Locate the cell with the specified text and output its (x, y) center coordinate. 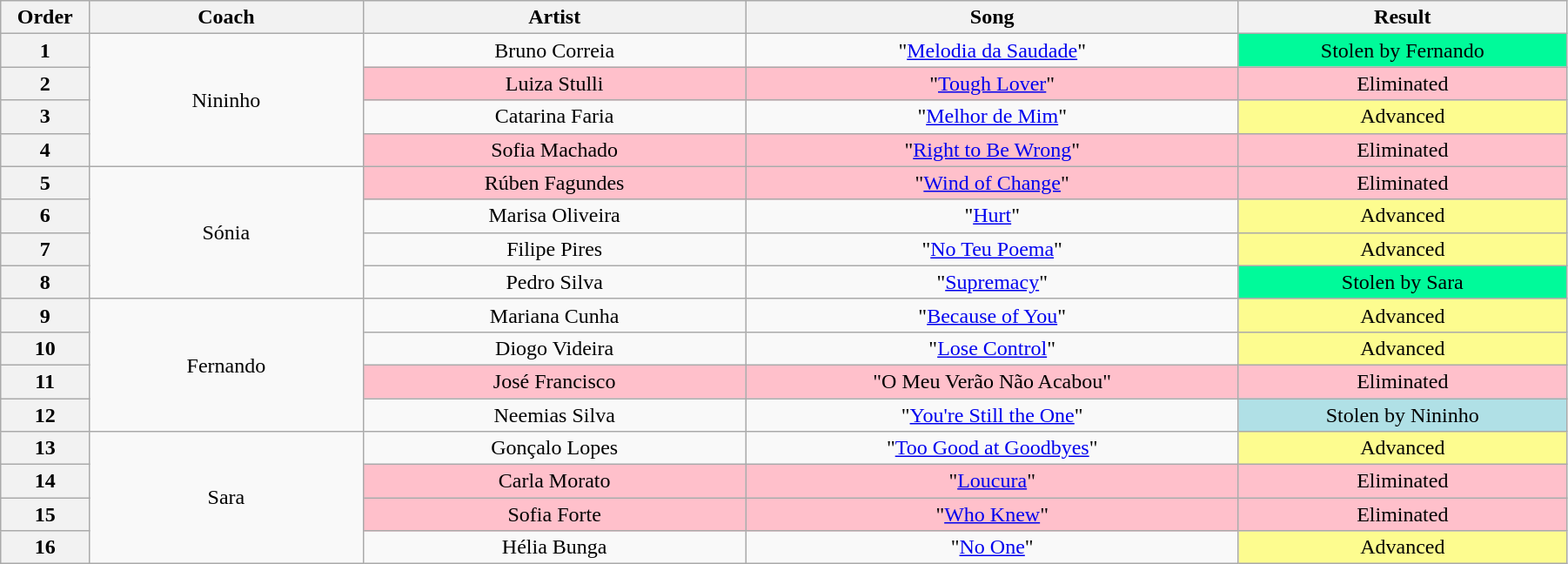
Order (45, 17)
Stolen by Nininho (1403, 415)
Artist (554, 17)
"O Meu Verão Não Acabou" (992, 381)
Sara (226, 498)
"Melodia da Saudade" (992, 50)
"Right to Be Wrong" (992, 150)
8 (45, 282)
"Lose Control" (992, 348)
16 (45, 547)
Rúben Fagundes (554, 183)
"No Teu Poema" (992, 249)
Luiza Stulli (554, 84)
15 (45, 514)
Pedro Silva (554, 282)
Carla Morato (554, 481)
Diogo Videira (554, 348)
12 (45, 415)
Neemias Silva (554, 415)
"Because of You" (992, 315)
José Francisco (554, 381)
Sónia (226, 232)
Song (992, 17)
"You're Still the One" (992, 415)
Sofia Forte (554, 514)
Fernando (226, 365)
"Tough Lover" (992, 84)
"Melhor de Mim" (992, 117)
Result (1403, 17)
"Supremacy" (992, 282)
14 (45, 481)
Filipe Pires (554, 249)
Coach (226, 17)
Nininho (226, 100)
Catarina Faria (554, 117)
"Too Good at Goodbyes" (992, 448)
3 (45, 117)
7 (45, 249)
"Hurt" (992, 216)
Marisa Oliveira (554, 216)
Bruno Correia (554, 50)
9 (45, 315)
Hélia Bunga (554, 547)
11 (45, 381)
"Wind of Change" (992, 183)
Stolen by Fernando (1403, 50)
Sofia Machado (554, 150)
"No One" (992, 547)
13 (45, 448)
"Who Knew" (992, 514)
Stolen by Sara (1403, 282)
5 (45, 183)
1 (45, 50)
4 (45, 150)
"Loucura" (992, 481)
10 (45, 348)
2 (45, 84)
6 (45, 216)
Gonçalo Lopes (554, 448)
Mariana Cunha (554, 315)
